Output the (x, y) coordinate of the center of the cell containing the given text.  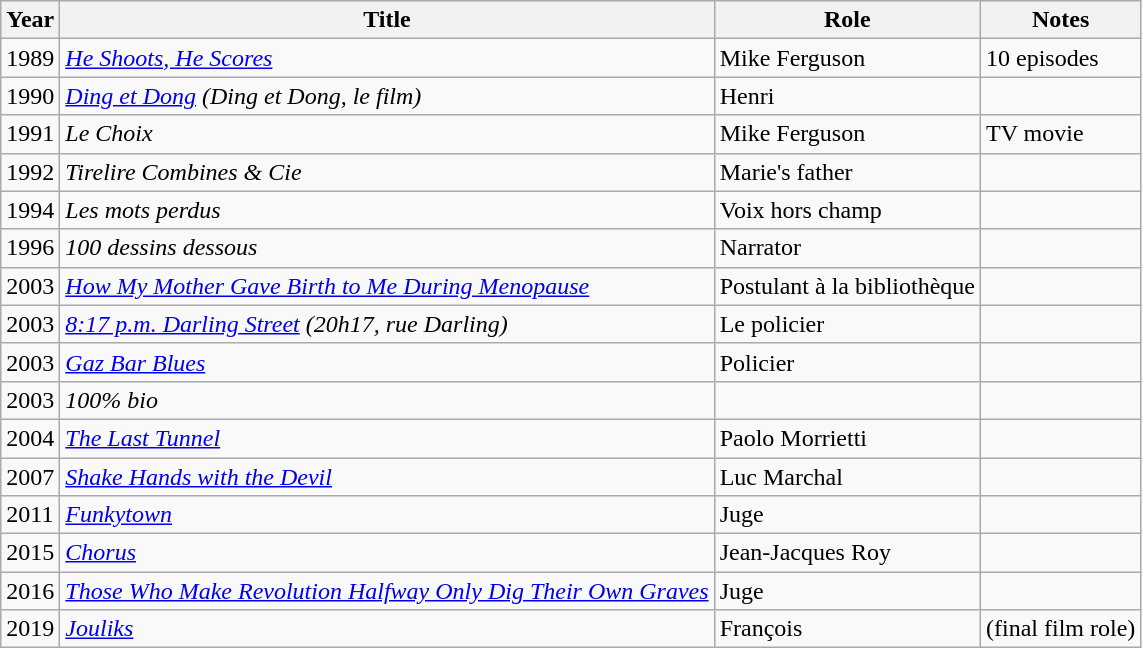
1991 (30, 134)
Jouliks (387, 629)
100 dessins dessous (387, 248)
10 episodes (1060, 58)
2004 (30, 438)
Role (847, 20)
Shake Hands with the Devil (387, 477)
Le policier (847, 324)
How My Mother Gave Birth to Me During Menopause (387, 286)
Tirelire Combines & Cie (387, 172)
Jean-Jacques Roy (847, 553)
Those Who Make Revolution Halfway Only Dig Their Own Graves (387, 591)
Gaz Bar Blues (387, 362)
TV movie (1060, 134)
Year (30, 20)
1989 (30, 58)
He Shoots, He Scores (387, 58)
100% bio (387, 400)
2015 (30, 553)
Ding et Dong (Ding et Dong, le film) (387, 96)
Narrator (847, 248)
2019 (30, 629)
Marie's father (847, 172)
Policier (847, 362)
1994 (30, 210)
1996 (30, 248)
Chorus (387, 553)
2011 (30, 515)
Title (387, 20)
The Last Tunnel (387, 438)
Voix hors champ (847, 210)
Henri (847, 96)
1990 (30, 96)
(final film role) (1060, 629)
Postulant à la bibliothèque (847, 286)
Le Choix (387, 134)
2007 (30, 477)
Luc Marchal (847, 477)
2016 (30, 591)
Les mots perdus (387, 210)
François (847, 629)
Notes (1060, 20)
Funkytown (387, 515)
1992 (30, 172)
8:17 p.m. Darling Street (20h17, rue Darling) (387, 324)
Paolo Morrietti (847, 438)
